Locate the cell with the specified text and output its (x, y) center coordinate. 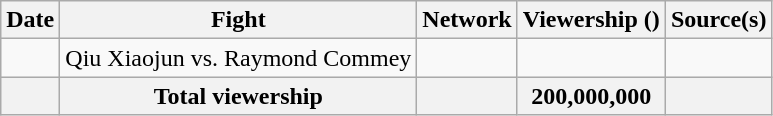
Source(s) (718, 20)
200,000,000 (591, 96)
Fight (238, 20)
Date (30, 20)
Qiu Xiaojun vs. Raymond Commey (238, 58)
Total viewership (238, 96)
Network (467, 20)
Viewership () (591, 20)
